Detect which cell encompasses the target text, then output its [x, y] center coordinate. 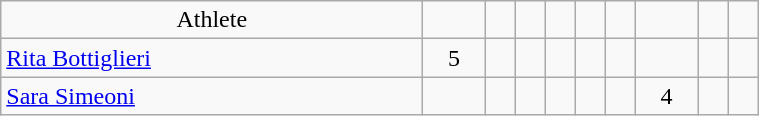
Athlete [212, 20]
Sara Simeoni [212, 96]
Rita Bottiglieri [212, 58]
4 [666, 96]
5 [454, 58]
